Determine the (X, Y) coordinate at the center of the cell enclosing the given text.  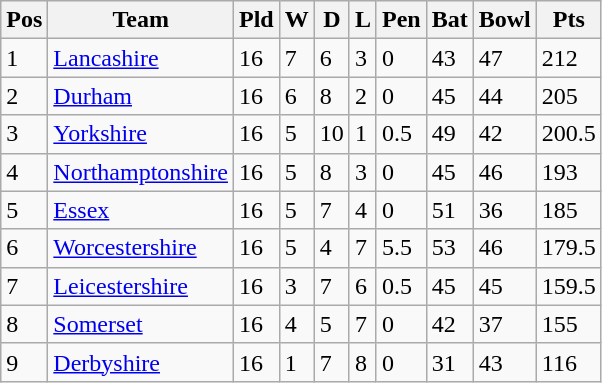
Pen (401, 20)
47 (504, 58)
185 (568, 210)
Team (141, 20)
155 (568, 324)
116 (568, 362)
179.5 (568, 248)
Somerset (141, 324)
Pos (24, 20)
Pld (257, 20)
159.5 (568, 286)
31 (450, 362)
5.5 (401, 248)
205 (568, 96)
Bat (450, 20)
51 (450, 210)
37 (504, 324)
Yorkshire (141, 134)
10 (332, 134)
Worcestershire (141, 248)
9 (24, 362)
L (362, 20)
D (332, 20)
Durham (141, 96)
44 (504, 96)
36 (504, 210)
Bowl (504, 20)
193 (568, 172)
Leicestershire (141, 286)
Northamptonshire (141, 172)
Lancashire (141, 58)
Derbyshire (141, 362)
49 (450, 134)
53 (450, 248)
W (296, 20)
200.5 (568, 134)
Pts (568, 20)
Essex (141, 210)
212 (568, 58)
